Return the [x, y] coordinate for the center point of the cell that contains the specified text.  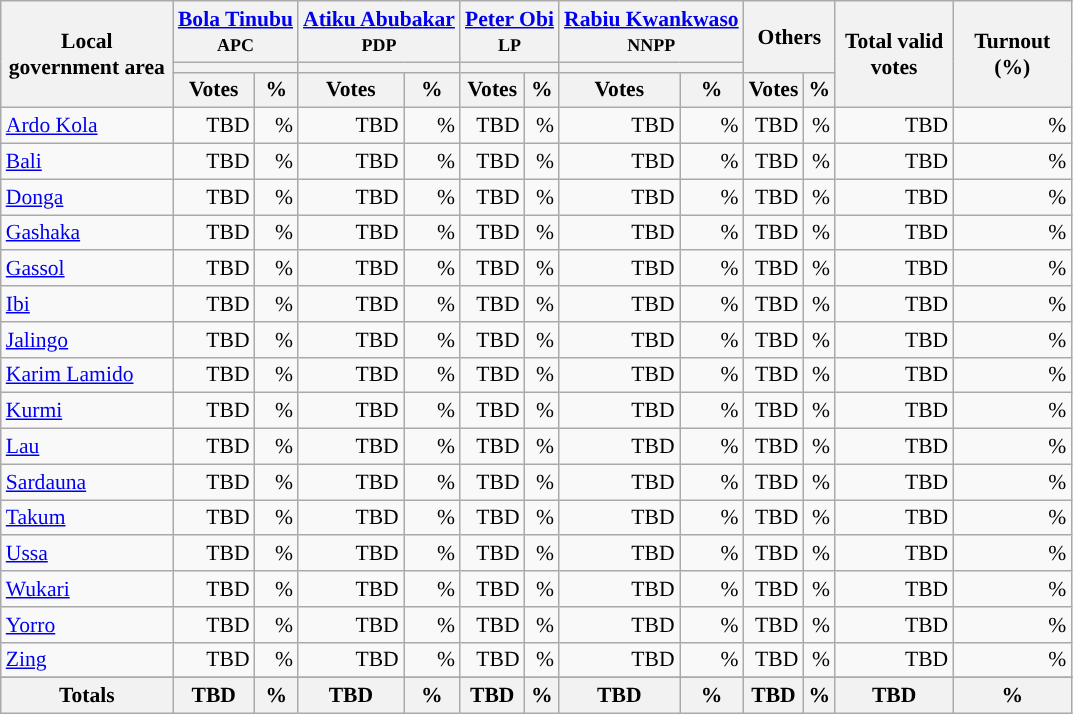
Bali [87, 162]
Donga [87, 197]
Kurmi [87, 411]
Lau [87, 447]
Gassol [87, 269]
Peter ObiLP [510, 32]
Turnout (%) [1012, 54]
Karim Lamido [87, 375]
Sardauna [87, 482]
Atiku AbubakarPDP [379, 32]
Zing [87, 660]
Bola TinubuAPC [236, 32]
Local government area [87, 54]
Ussa [87, 554]
Yorro [87, 625]
Gashaka [87, 233]
Takum [87, 518]
Others [790, 36]
Total valid votes [894, 54]
Jalingo [87, 340]
Ardo Kola [87, 126]
Wukari [87, 589]
Totals [87, 696]
Rabiu KwankwasoNNPP [652, 32]
Ibi [87, 304]
